Determine the (x, y) coordinate at the center of the cell enclosing the given text.  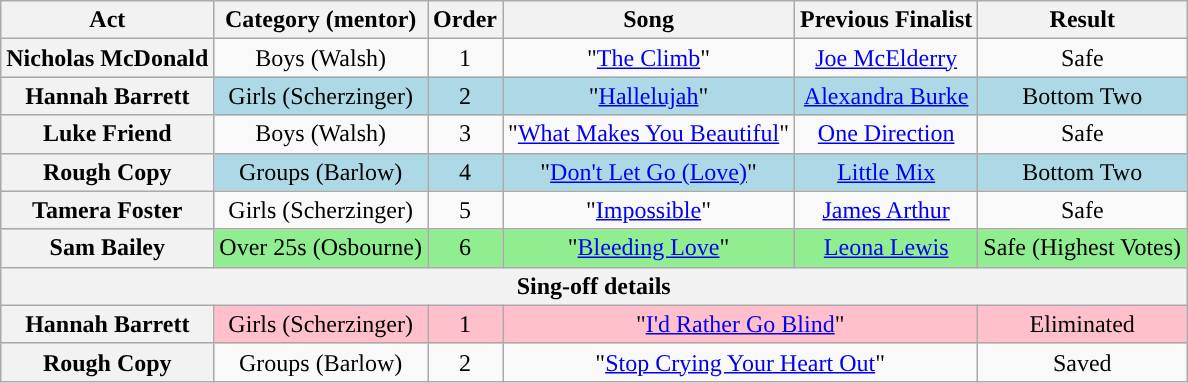
Result (1082, 20)
Leona Lewis (886, 248)
"Bleeding Love" (649, 248)
"I'd Rather Go Blind" (740, 324)
Sing-off details (594, 286)
4 (466, 172)
Previous Finalist (886, 20)
Tamera Foster (108, 210)
Joe McElderry (886, 58)
3 (466, 134)
Order (466, 20)
"Impossible" (649, 210)
"Don't Let Go (Love)" (649, 172)
One Direction (886, 134)
Little Mix (886, 172)
Safe (Highest Votes) (1082, 248)
6 (466, 248)
Over 25s (Osbourne) (321, 248)
Song (649, 20)
Nicholas McDonald (108, 58)
"Hallelujah" (649, 96)
Luke Friend (108, 134)
Category (mentor) (321, 20)
"The Climb" (649, 58)
Sam Bailey (108, 248)
Alexandra Burke (886, 96)
Saved (1082, 362)
"What Makes You Beautiful" (649, 134)
Eliminated (1082, 324)
Act (108, 20)
5 (466, 210)
James Arthur (886, 210)
"Stop Crying Your Heart Out" (740, 362)
